Scan for the cell matching the given text and deliver its (x, y) coordinate at center. 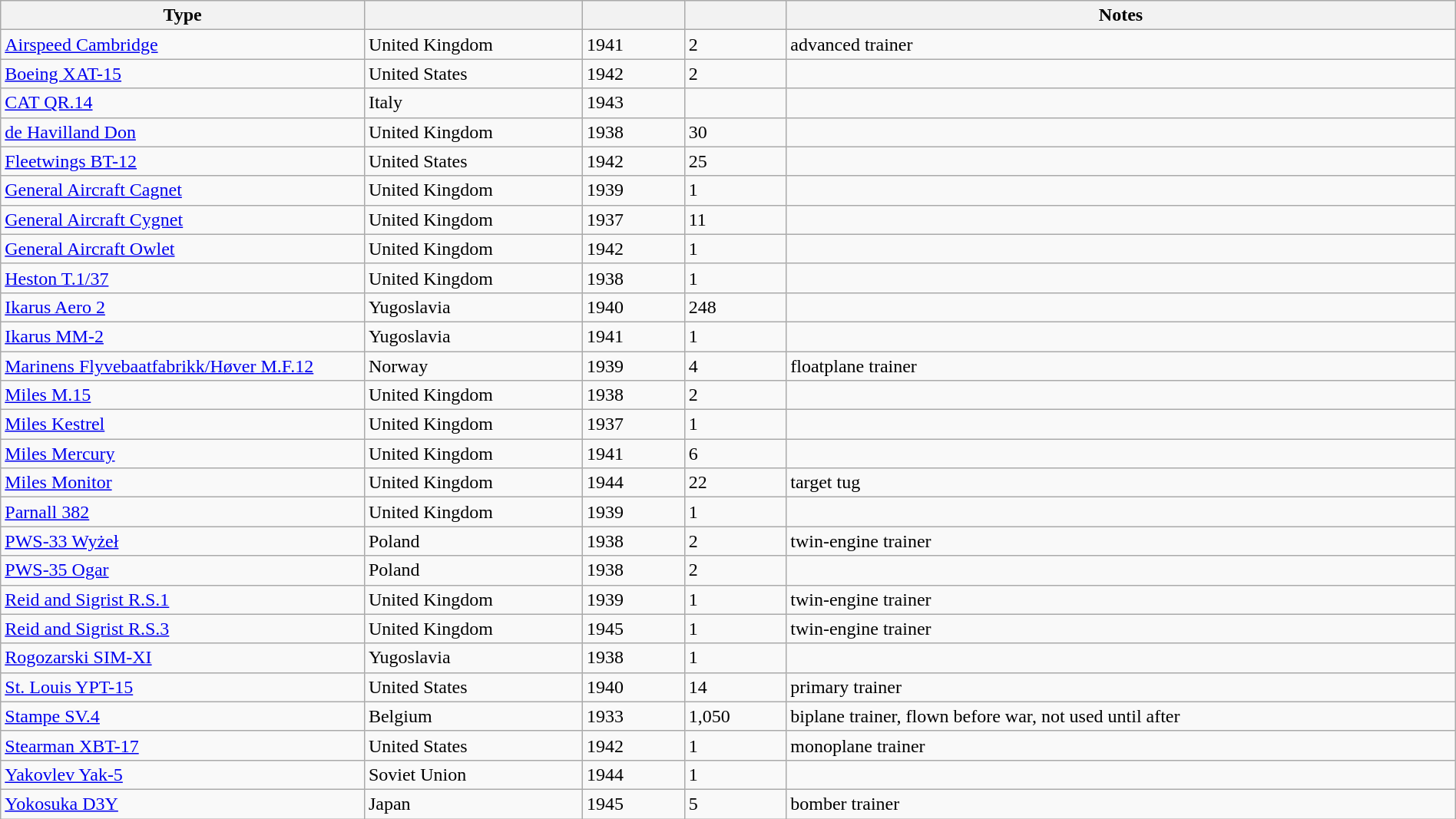
Heston T.1/37 (183, 278)
Parnall 382 (183, 512)
St. Louis YPT-15 (183, 687)
Soviet Union (473, 774)
4 (736, 366)
6 (736, 454)
11 (736, 220)
Italy (473, 103)
14 (736, 687)
Boeing XAT-15 (183, 74)
CAT QR.14 (183, 103)
Type (183, 15)
Miles Mercury (183, 454)
1933 (634, 716)
Norway (473, 366)
30 (736, 132)
1,050 (736, 716)
Airspeed Cambridge (183, 45)
Yakovlev Yak-5 (183, 774)
Yokosuka D3Y (183, 804)
1943 (634, 103)
advanced trainer (1121, 45)
Miles Monitor (183, 483)
Japan (473, 804)
248 (736, 307)
Notes (1121, 15)
Reid and Sigrist R.S.3 (183, 629)
floatplane trainer (1121, 366)
Miles M.15 (183, 395)
Ikarus Aero 2 (183, 307)
General Aircraft Owlet (183, 249)
Stearman XBT-17 (183, 745)
Ikarus MM-2 (183, 336)
monoplane trainer (1121, 745)
PWS-35 Ogar (183, 570)
Marinens Flyvebaatfabrikk/Høver M.F.12 (183, 366)
25 (736, 161)
Stampe SV.4 (183, 716)
Fleetwings BT-12 (183, 161)
Belgium (473, 716)
Reid and Sigrist R.S.1 (183, 599)
biplane trainer, flown before war, not used until after (1121, 716)
target tug (1121, 483)
PWS-33 Wyżeł (183, 541)
General Aircraft Cagnet (183, 190)
Rogozarski SIM-XI (183, 658)
primary trainer (1121, 687)
de Havilland Don (183, 132)
22 (736, 483)
General Aircraft Cygnet (183, 220)
5 (736, 804)
bomber trainer (1121, 804)
Miles Kestrel (183, 424)
